Search for the cell housing the specified text and yield its [X, Y] center coordinate. 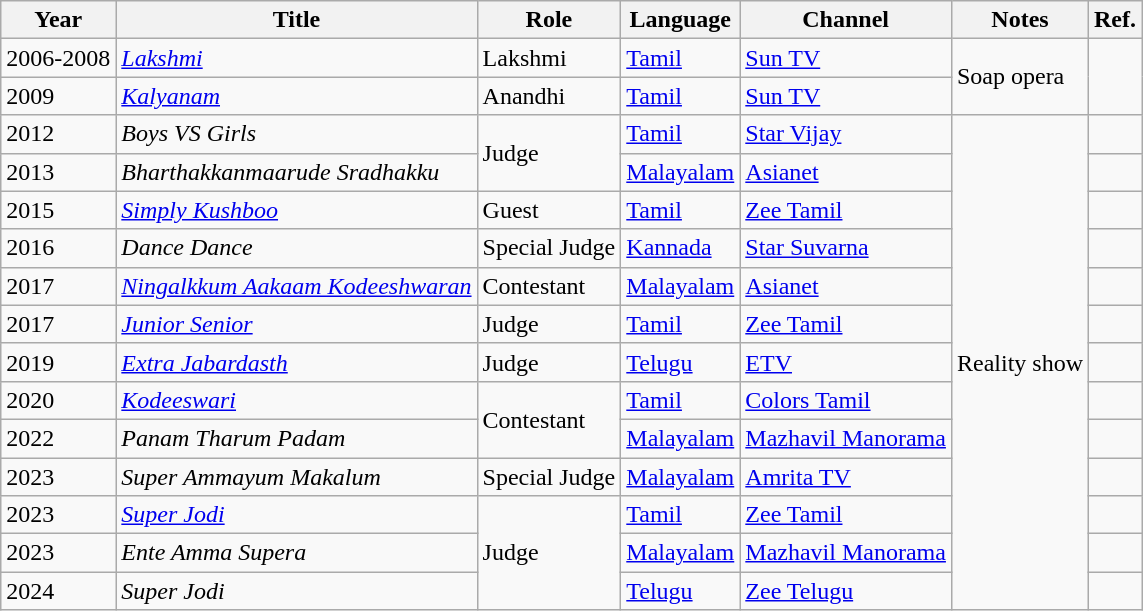
Ente Amma Supera [296, 553]
Star Vijay [846, 134]
2024 [58, 591]
Dance Dance [296, 248]
Zee Telugu [846, 591]
Reality show [1020, 362]
Ref. [1116, 20]
Anandhi [549, 96]
Language [680, 20]
2009 [58, 96]
Super Ammayum Makalum [296, 477]
Bharthakkanmaarude Sradhakku [296, 172]
2012 [58, 134]
Junior Senior [296, 324]
Title [296, 20]
Year [58, 20]
Kalyanam [296, 96]
Kannada [680, 248]
Kodeeswari [296, 400]
Panam Tharum Padam [296, 438]
ETV [846, 362]
2022 [58, 438]
Soap opera [1020, 77]
2013 [58, 172]
Simply Kushboo [296, 210]
Ningalkkum Aakaam Kodeeshwaran [296, 286]
Boys VS Girls [296, 134]
Amrita TV [846, 477]
Notes [1020, 20]
Colors Tamil [846, 400]
2020 [58, 400]
Channel [846, 20]
Star Suvarna [846, 248]
2019 [58, 362]
2006-2008 [58, 58]
Role [549, 20]
2016 [58, 248]
Guest [549, 210]
Extra Jabardasth [296, 362]
2015 [58, 210]
